Provide the (x, y) coordinate of the cell's center where the given text is located.  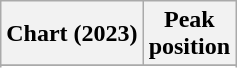
Peakposition (189, 34)
Chart (2023) (72, 34)
